Search for the cell housing the specified text and yield its (X, Y) center coordinate. 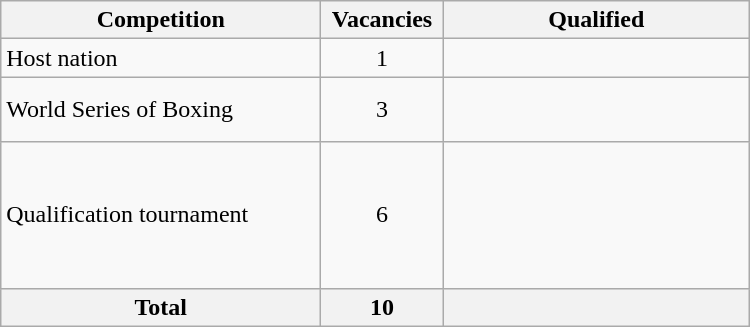
Competition (161, 20)
1 (382, 58)
6 (382, 215)
Qualified (596, 20)
Vacancies (382, 20)
Total (161, 307)
World Series of Boxing (161, 110)
10 (382, 307)
3 (382, 110)
Qualification tournament (161, 215)
Host nation (161, 58)
